Provide the (x, y) coordinate of the cell's center where the given text is located.  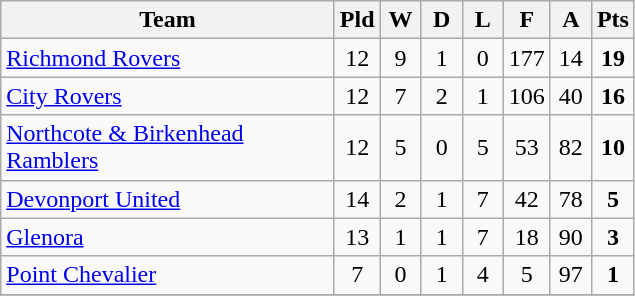
Glenora (168, 237)
Northcote & Birkenhead Ramblers (168, 148)
Team (168, 20)
Point Chevalier (168, 275)
13 (357, 237)
3 (612, 237)
40 (570, 96)
W (400, 20)
4 (482, 275)
78 (570, 199)
Pts (612, 20)
97 (570, 275)
City Rovers (168, 96)
177 (526, 58)
D (442, 20)
19 (612, 58)
18 (526, 237)
L (482, 20)
90 (570, 237)
Pld (357, 20)
106 (526, 96)
16 (612, 96)
53 (526, 148)
42 (526, 199)
Devonport United (168, 199)
A (570, 20)
F (526, 20)
82 (570, 148)
Richmond Rovers (168, 58)
9 (400, 58)
10 (612, 148)
